For the text-containing cell, return its midpoint in [x, y] coordinate format. 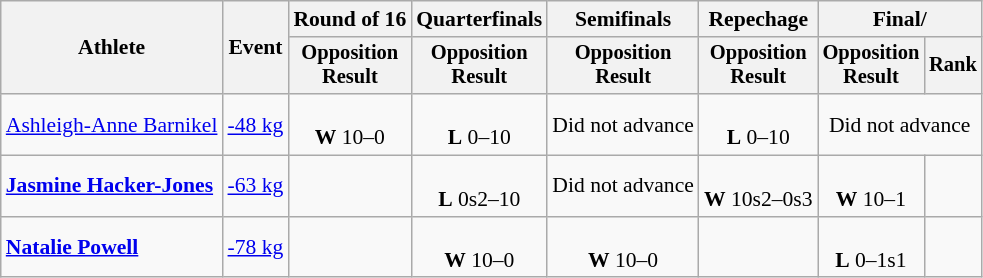
Natalie Powell [112, 248]
L 0–1s1 [872, 248]
Final/ [900, 19]
Rank [953, 66]
Event [255, 48]
-48 kg [255, 124]
-78 kg [255, 248]
Semifinals [623, 19]
W 10–1 [872, 186]
Repechage [758, 19]
Jasmine Hacker-Jones [112, 186]
Quarterfinals [479, 19]
Ashleigh-Anne Barnikel [112, 124]
Round of 16 [350, 19]
W 10s2–0s3 [758, 186]
L 0s2–10 [479, 186]
Athlete [112, 48]
-63 kg [255, 186]
